Return [X, Y] of the center of cell containing provided text 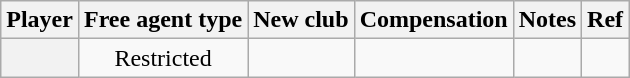
Free agent type [162, 20]
Player [40, 20]
Restricted [162, 58]
New club [301, 20]
Notes [547, 20]
Ref [606, 20]
Compensation [434, 20]
